Return [x, y] of the center of cell containing provided text 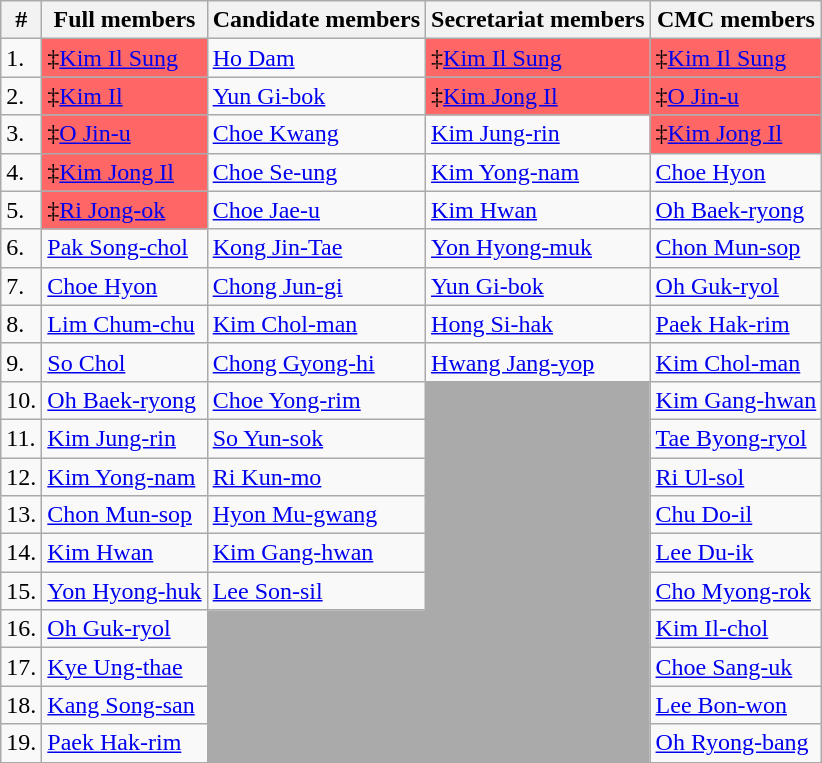
12. [22, 477]
2. [22, 96]
Lee Bon-won [736, 705]
16. [22, 629]
19. [22, 743]
Choe Jae-u [316, 210]
Hyon Mu-gwang [316, 515]
3. [22, 134]
Candidate members [316, 20]
4. [22, 172]
Kong Jin-Tae [316, 248]
7. [22, 286]
Lee Du-ik [736, 553]
5. [22, 210]
Choe Sang-uk [736, 667]
Yon Hyong-muk [538, 248]
10. [22, 400]
Lee Son-sil [316, 591]
Kim Il-chol [736, 629]
Tae Byong-ryol [736, 438]
6. [22, 248]
Lim Chum-chu [124, 324]
Ri Kun-mo [316, 477]
Hwang Jang-yop [538, 362]
Secretariat members [538, 20]
Choe Yong-rim [316, 400]
Kye Ung-thae [124, 667]
Cho Myong-rok [736, 591]
Choe Kwang [316, 134]
17. [22, 667]
Yon Hyong-huk [124, 591]
Full members [124, 20]
11. [22, 438]
‡Kim Il [124, 96]
Chu Do-il [736, 515]
Choe Se-ung [316, 172]
14. [22, 553]
13. [22, 515]
Kang Song-san [124, 705]
9. [22, 362]
So Chol [124, 362]
Pak Song-chol [124, 248]
15. [22, 591]
‡Ri Jong-ok [124, 210]
Ho Dam [316, 58]
CMC members [736, 20]
Hong Si-hak [538, 324]
# [22, 20]
Chong Gyong-hi [316, 362]
Chong Jun-gi [316, 286]
1. [22, 58]
Ri Ul-sol [736, 477]
So Yun-sok [316, 438]
8. [22, 324]
Oh Ryong-bang [736, 743]
18. [22, 705]
